From the cell containing the given text, extract its center point as [X, Y] coordinate. 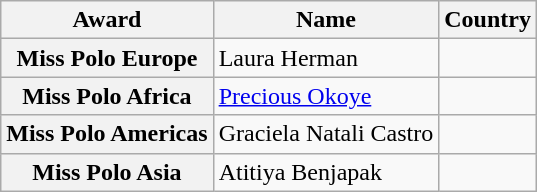
Laura Herman [326, 58]
Graciela Natali Castro [326, 134]
Award [107, 20]
Name [326, 20]
Precious Okoye [326, 96]
Country [488, 20]
Miss Polo Asia [107, 172]
Miss Polo Europe [107, 58]
Miss Polo Africa [107, 96]
Miss Polo Americas [107, 134]
Atitiya Benjapak [326, 172]
